Pinpoint the cell where the given text exists, returning its [x, y] midpoint coordinate. 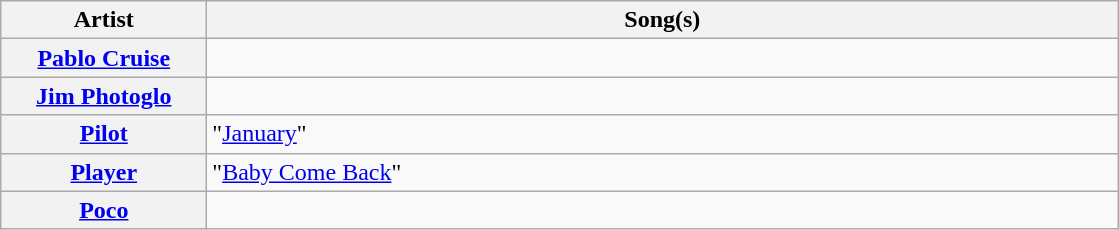
Artist [104, 20]
Poco [104, 210]
Song(s) [662, 20]
Pablo Cruise [104, 58]
"January" [662, 134]
Pilot [104, 134]
"Baby Come Back" [662, 172]
Player [104, 172]
Jim Photoglo [104, 96]
